Capture the cell that displays the provided text and extract its [X, Y] central coordinate. 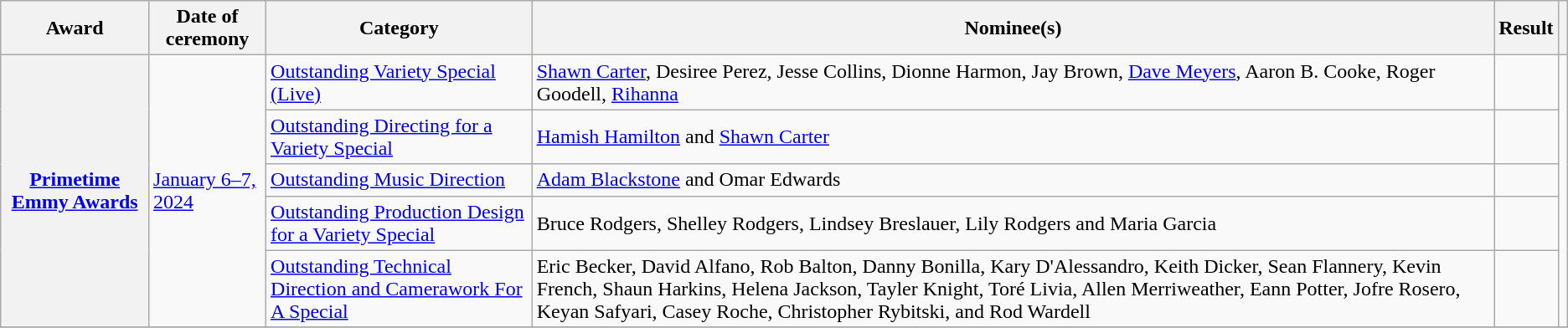
Outstanding Production Design for a Variety Special [400, 223]
Primetime Emmy Awards [75, 191]
Award [75, 28]
Shawn Carter, Desiree Perez, Jesse Collins, Dionne Harmon, Jay Brown, Dave Meyers, Aaron B. Cooke, Roger Goodell, Rihanna [1014, 82]
Outstanding Technical Direction and Camerawork For A Special [400, 289]
January 6–7, 2024 [208, 191]
Category [400, 28]
Nominee(s) [1014, 28]
Hamish Hamilton and Shawn Carter [1014, 137]
Date of ceremony [208, 28]
Outstanding Variety Special (Live) [400, 82]
Result [1526, 28]
Bruce Rodgers, Shelley Rodgers, Lindsey Breslauer, Lily Rodgers and Maria Garcia [1014, 223]
Outstanding Directing for a Variety Special [400, 137]
Adam Blackstone and Omar Edwards [1014, 180]
Outstanding Music Direction [400, 180]
